Capture the cell that displays the provided text and extract its (X, Y) central coordinate. 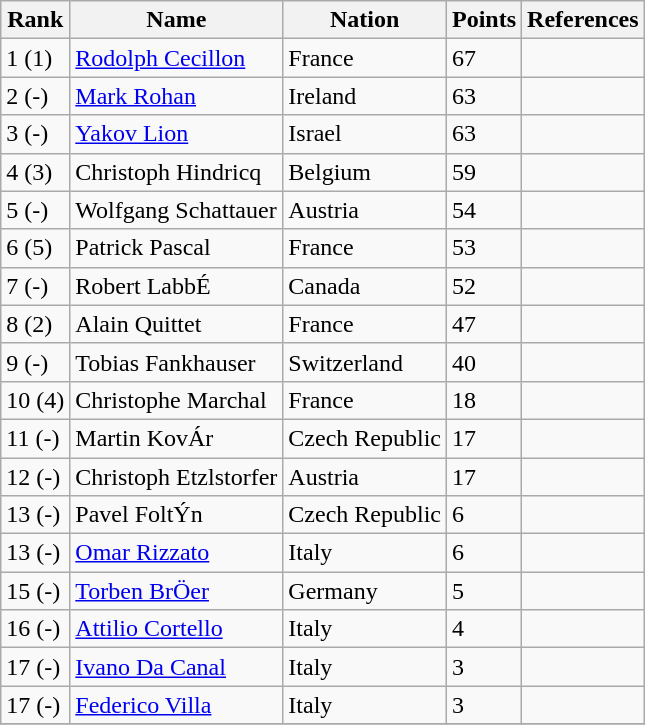
5 (-) (36, 210)
6 (5) (36, 248)
3 (-) (36, 134)
Omar Rizzato (176, 553)
Federico Villa (176, 705)
Christoph Hindricq (176, 172)
52 (484, 286)
Ireland (365, 96)
1 (1) (36, 58)
Wolfgang Schattauer (176, 210)
11 (-) (36, 438)
Switzerland (365, 362)
Israel (365, 134)
54 (484, 210)
15 (-) (36, 591)
Christoph Etzlstorfer (176, 477)
Belgium (365, 172)
Rank (36, 20)
Tobias Fankhauser (176, 362)
Attilio Cortello (176, 629)
Germany (365, 591)
Martin KovÁr (176, 438)
Name (176, 20)
53 (484, 248)
Patrick Pascal (176, 248)
18 (484, 400)
Nation (365, 20)
Ivano Da Canal (176, 667)
4 (3) (36, 172)
Yakov Lion (176, 134)
2 (-) (36, 96)
Points (484, 20)
12 (-) (36, 477)
40 (484, 362)
9 (-) (36, 362)
67 (484, 58)
Alain Quittet (176, 324)
47 (484, 324)
59 (484, 172)
Robert LabbÉ (176, 286)
8 (2) (36, 324)
Pavel FoltÝn (176, 515)
10 (4) (36, 400)
4 (484, 629)
Torben BrÖer (176, 591)
Mark Rohan (176, 96)
5 (484, 591)
7 (-) (36, 286)
16 (-) (36, 629)
Canada (365, 286)
Rodolph Cecillon (176, 58)
References (584, 20)
Christophe Marchal (176, 400)
